Detect which cell encompasses the target text, then output its (x, y) center coordinate. 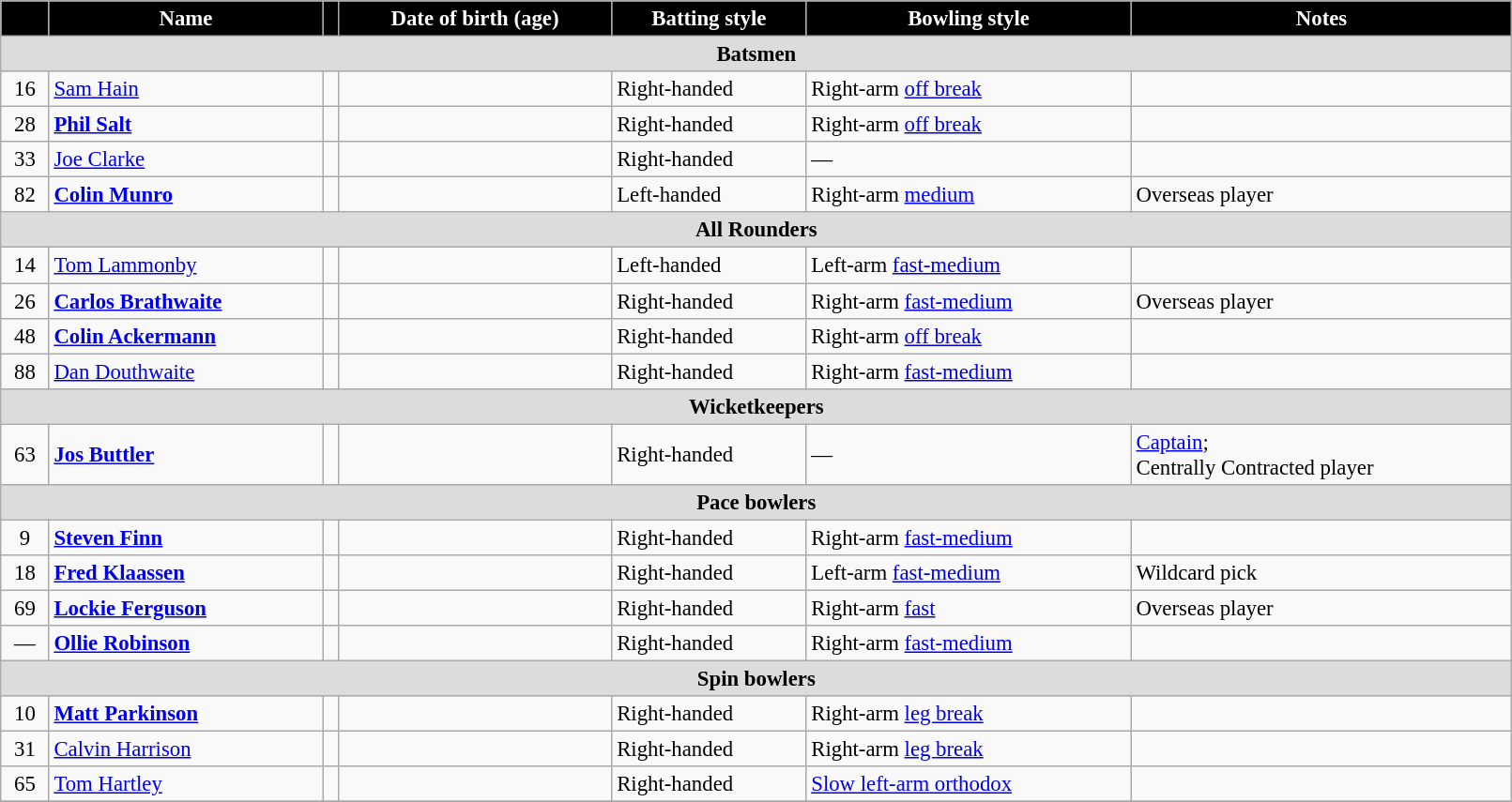
33 (24, 159)
Carlos Brathwaite (186, 301)
Fred Klaassen (186, 573)
Spin bowlers (756, 679)
63 (24, 454)
Name (186, 19)
82 (24, 195)
9 (24, 537)
Jos Buttler (186, 454)
Tom Hartley (186, 784)
Wildcard pick (1321, 573)
Right-arm fast (969, 608)
Bowling style (969, 19)
Captain; Centrally Contracted player (1321, 454)
Batting style (710, 19)
Tom Lammonby (186, 265)
Notes (1321, 19)
Colin Munro (186, 195)
31 (24, 749)
Colin Ackermann (186, 336)
Phil Salt (186, 125)
14 (24, 265)
Matt Parkinson (186, 714)
Calvin Harrison (186, 749)
Slow left-arm orthodox (969, 784)
Batsmen (756, 54)
26 (24, 301)
All Rounders (756, 230)
Pace bowlers (756, 503)
10 (24, 714)
Lockie Ferguson (186, 608)
Steven Finn (186, 537)
18 (24, 573)
Ollie Robinson (186, 643)
65 (24, 784)
69 (24, 608)
48 (24, 336)
Right-arm medium (969, 195)
28 (24, 125)
Wicketkeepers (756, 406)
88 (24, 371)
Dan Douthwaite (186, 371)
16 (24, 89)
Joe Clarke (186, 159)
Sam Hain (186, 89)
Date of birth (age) (475, 19)
